Detect which cell encompasses the target text, then output its [x, y] center coordinate. 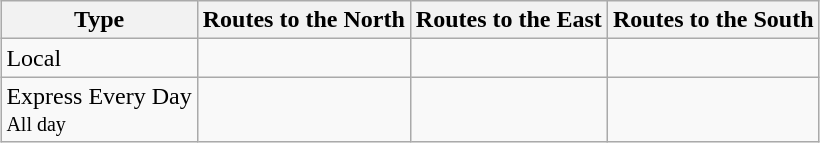
Express Every Day All day [99, 110]
Local [99, 58]
Routes to the South [713, 20]
Routes to the East [508, 20]
Routes to the North [304, 20]
Type [99, 20]
